Provide the [x, y] coordinate of the cell's center where the given text is located.  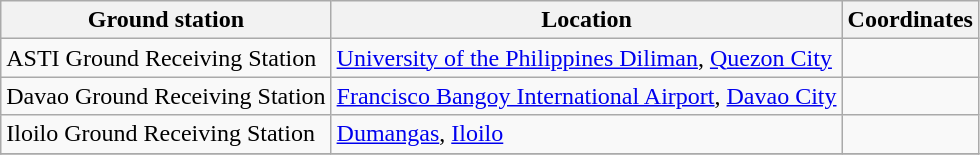
Ground station [166, 20]
University of the Philippines Diliman, Quezon City [586, 58]
Iloilo Ground Receiving Station [166, 134]
Dumangas, Iloilo [586, 134]
Location [586, 20]
Francisco Bangoy International Airport, Davao City [586, 96]
Davao Ground Receiving Station [166, 96]
ASTI Ground Receiving Station [166, 58]
Coordinates [910, 20]
